Detect which cell encompasses the target text, then output its [x, y] center coordinate. 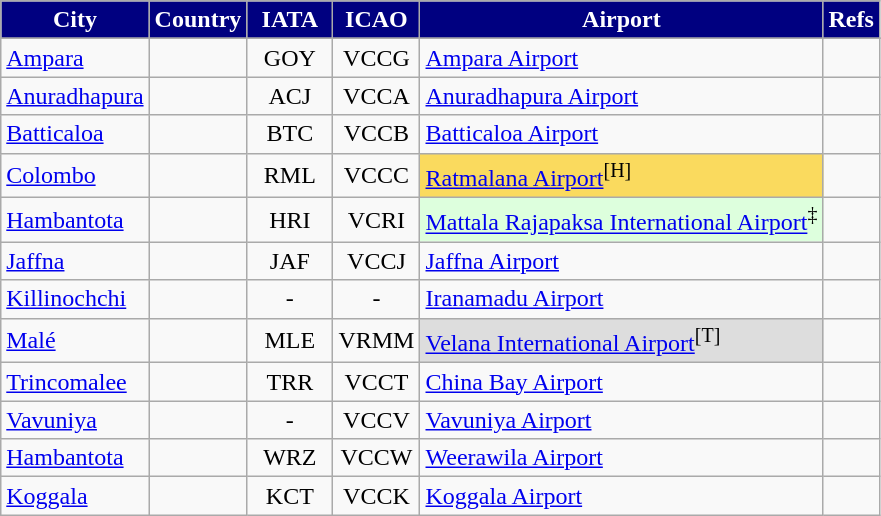
Jaffna Airport [622, 261]
VCCT [376, 382]
IATA [290, 20]
VCCA [376, 96]
Ampara Airport [622, 58]
VCCB [376, 134]
Vavuniya Airport [622, 420]
ICAO [376, 20]
Batticaloa Airport [622, 134]
VCCG [376, 58]
KCT [290, 496]
VCCK [376, 496]
Anuradhapura Airport [622, 96]
WRZ [290, 458]
VRMM [376, 340]
Refs [851, 20]
VCRI [376, 220]
Malé [75, 340]
Colombo [75, 176]
Koggala [75, 496]
JAF [290, 261]
ACJ [290, 96]
BTC [290, 134]
Country [198, 20]
Weerawila Airport [622, 458]
Ratmalana Airport[H] [622, 176]
Koggala Airport [622, 496]
Airport [622, 20]
Jaffna [75, 261]
Vavuniya [75, 420]
HRI [290, 220]
Mattala Rajapaksa International Airport‡ [622, 220]
VCCC [376, 176]
Batticaloa [75, 134]
VCCW [376, 458]
China Bay Airport [622, 382]
City [75, 20]
Anuradhapura [75, 96]
MLE [290, 340]
VCCJ [376, 261]
Ampara [75, 58]
RML [290, 176]
Velana International Airport[T] [622, 340]
Killinochchi [75, 299]
TRR [290, 382]
Iranamadu Airport [622, 299]
Trincomalee [75, 382]
VCCV [376, 420]
GOY [290, 58]
